Return the [X, Y] coordinate for the center point of the cell that contains the specified text.  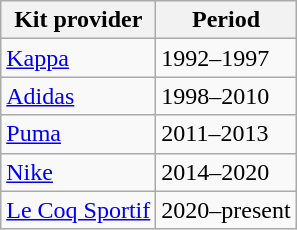
Nike [78, 172]
Puma [78, 134]
2020–present [226, 210]
Period [226, 20]
Kit provider [78, 20]
2014–2020 [226, 172]
1998–2010 [226, 96]
1992–1997 [226, 58]
Kappa [78, 58]
2011–2013 [226, 134]
Adidas [78, 96]
Le Coq Sportif [78, 210]
